Capture the cell that displays the provided text and extract its (X, Y) central coordinate. 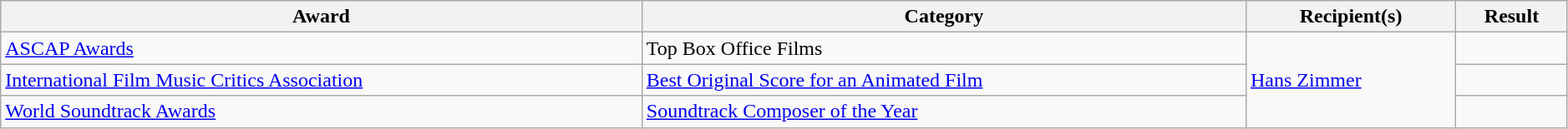
Best Original Score for an Animated Film (944, 80)
International Film Music Critics Association (322, 80)
Category (944, 17)
Recipient(s) (1350, 17)
ASCAP Awards (322, 48)
Award (322, 17)
World Soundtrack Awards (322, 112)
Soundtrack Composer of the Year (944, 112)
Top Box Office Films (944, 48)
Result (1512, 17)
Hans Zimmer (1350, 80)
